Find where the given text appears and provide that cell's center as [x, y] coordinate. 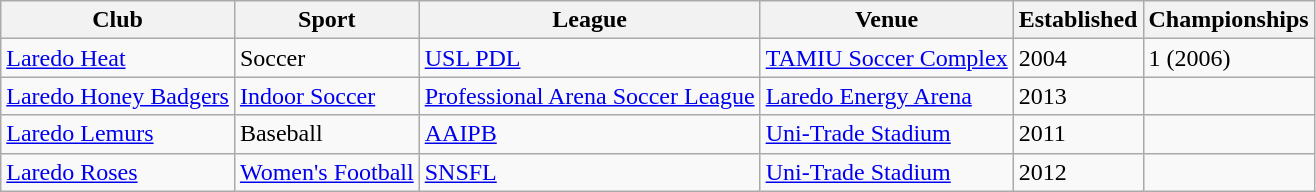
2004 [1078, 58]
2013 [1078, 96]
Venue [886, 20]
Laredo Energy Arena [886, 96]
League [590, 20]
Laredo Honey Badgers [118, 96]
USL PDL [590, 58]
Baseball [326, 134]
SNSFL [590, 172]
2012 [1078, 172]
2011 [1078, 134]
Laredo Roses [118, 172]
Laredo Heat [118, 58]
Soccer [326, 58]
1 (2006) [1228, 58]
TAMIU Soccer Complex [886, 58]
Sport [326, 20]
AAIPB [590, 134]
Laredo Lemurs [118, 134]
Professional Arena Soccer League [590, 96]
Championships [1228, 20]
Women's Football [326, 172]
Indoor Soccer [326, 96]
Established [1078, 20]
Club [118, 20]
